Identify which cell holds the provided text, then report its (X, Y) central coordinate. 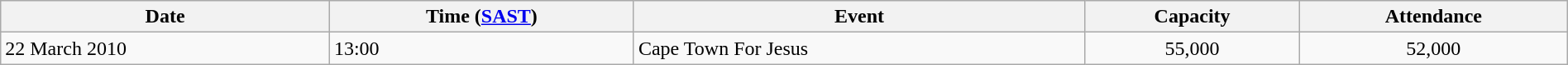
Time (SAST) (481, 17)
Date (165, 17)
52,000 (1434, 48)
Capacity (1193, 17)
Event (858, 17)
Cape Town For Jesus (858, 48)
55,000 (1193, 48)
Attendance (1434, 17)
13:00 (481, 48)
22 March 2010 (165, 48)
